From the cell containing the given text, extract its center point as [X, Y] coordinate. 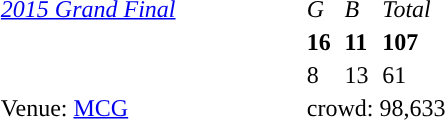
8 [322, 75]
11 [360, 42]
16 [322, 42]
13 [360, 75]
